Identify which cell holds the provided text, then report its (x, y) central coordinate. 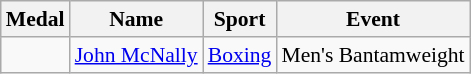
Event (372, 19)
Name (136, 19)
Medal (36, 19)
John McNally (136, 55)
Boxing (240, 55)
Sport (240, 19)
Men's Bantamweight (372, 55)
